Find where the given text appears and provide that cell's center as (x, y) coordinate. 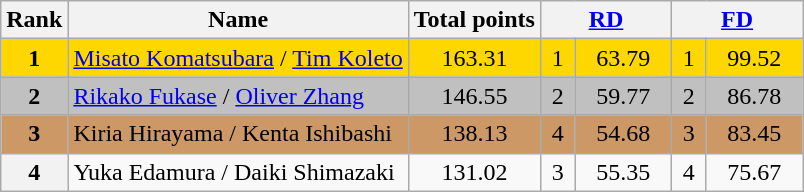
99.52 (754, 58)
Rikako Fukase / Oliver Zhang (238, 96)
83.45 (754, 134)
59.77 (624, 96)
163.31 (474, 58)
146.55 (474, 96)
Name (238, 20)
75.67 (754, 172)
63.79 (624, 58)
Misato Komatsubara / Tim Koleto (238, 58)
54.68 (624, 134)
RD (606, 20)
86.78 (754, 96)
131.02 (474, 172)
Total points (474, 20)
FD (738, 20)
Yuka Edamura / Daiki Shimazaki (238, 172)
138.13 (474, 134)
Rank (34, 20)
Kiria Hirayama / Kenta Ishibashi (238, 134)
55.35 (624, 172)
